Return the [X, Y] coordinate for the center point of the cell that contains the specified text.  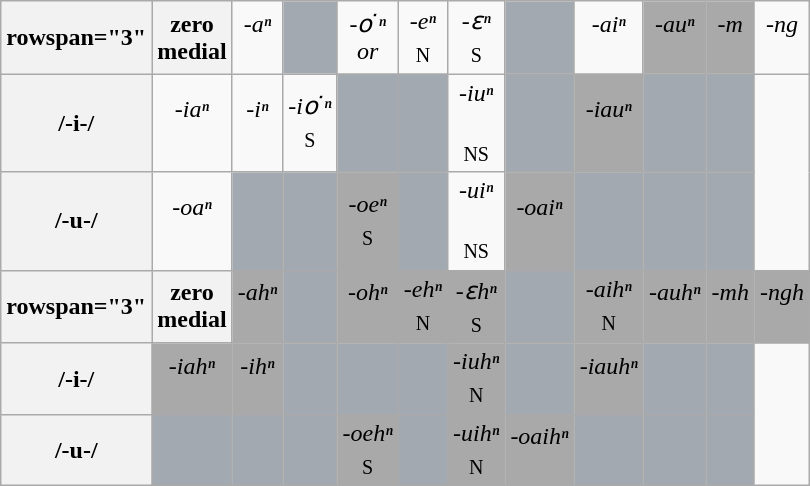
-oaihⁿ [540, 450]
-ngh [782, 306]
-ohⁿ [368, 306]
-io͘ ⁿS [310, 123]
-oaiⁿ [540, 221]
-oehⁿS [368, 450]
-iuhⁿN [476, 378]
-mh [730, 306]
-ehⁿN [422, 306]
-uihⁿN [476, 450]
-iahⁿ [192, 378]
-m [730, 38]
-iauⁿ [608, 123]
-ɛhⁿS [476, 306]
-ihⁿ [258, 378]
-auhⁿ [674, 306]
-iⁿ [258, 123]
-iauhⁿ [608, 378]
-aihⁿN [608, 306]
-iuⁿNS [476, 123]
-ɛⁿS [476, 38]
-auⁿ [674, 38]
-o͘ ⁿ or [368, 38]
-oaⁿ [192, 221]
-aiⁿ [608, 38]
-uiⁿNS [476, 221]
-ahⁿ [258, 306]
-oeⁿS [368, 221]
-aⁿ [258, 38]
-eⁿN [422, 38]
-iaⁿ [192, 123]
-ng [782, 38]
